Return the [x, y] coordinate for the center point of the cell that contains the specified text.  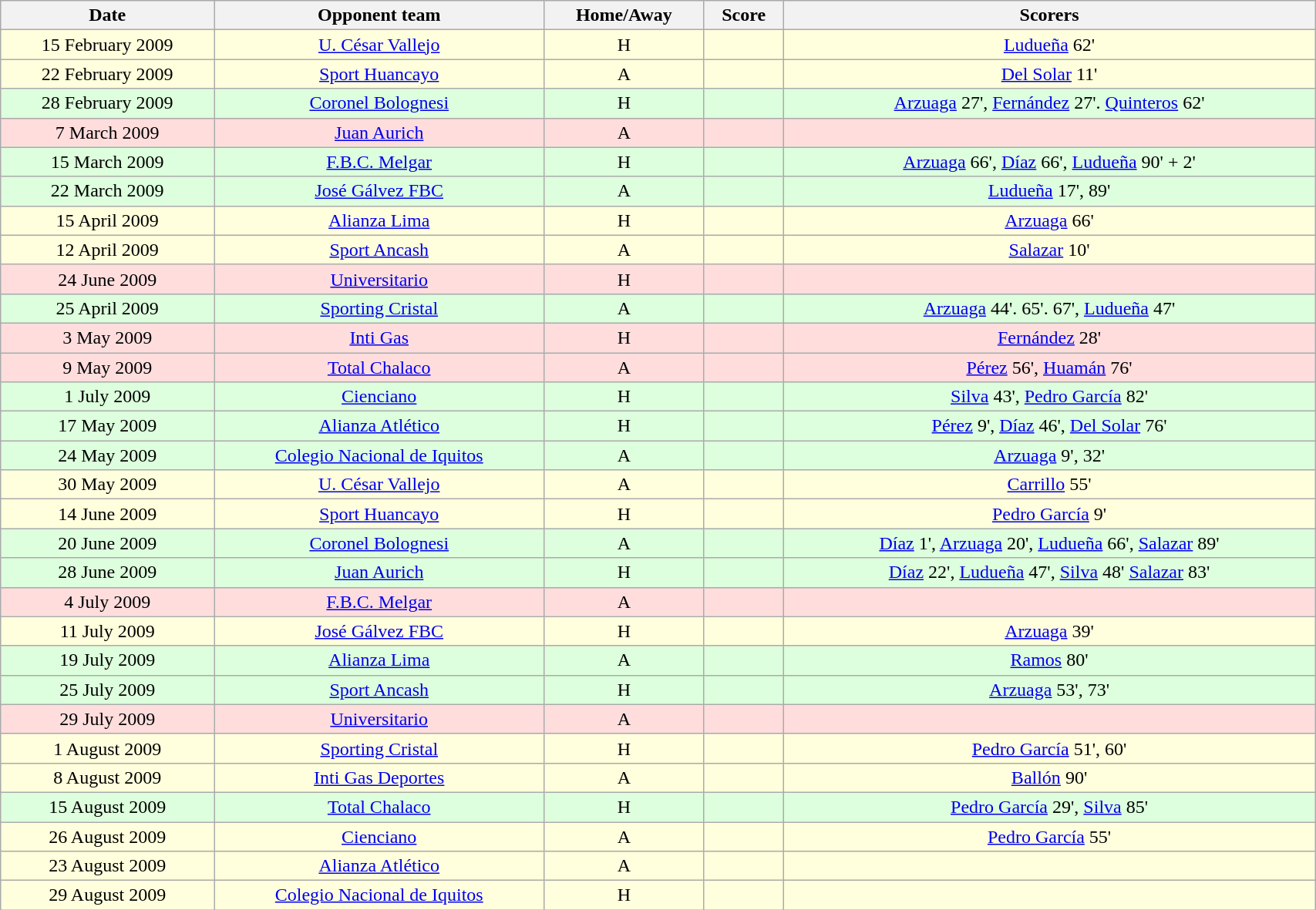
Arzuaga 44'. 65'. 67', Ludueña 47' [1048, 308]
15 April 2009 [108, 220]
Arzuaga 9', 32' [1048, 455]
Pedro García 9' [1048, 514]
12 April 2009 [108, 250]
Silva 43', Pedro García 82' [1048, 397]
Opponent team [379, 15]
Ramos 80' [1048, 660]
Del Solar 11' [1048, 74]
14 June 2009 [108, 514]
15 August 2009 [108, 807]
9 May 2009 [108, 368]
17 May 2009 [108, 426]
19 July 2009 [108, 660]
Scorers [1048, 15]
Salazar 10' [1048, 250]
15 March 2009 [108, 162]
30 May 2009 [108, 485]
Ludueña 17', 89' [1048, 191]
Fernández 28' [1048, 337]
Pedro García 51', 60' [1048, 748]
24 June 2009 [108, 279]
Pedro García 55' [1048, 836]
Inti Gas Deportes [379, 777]
Díaz 1', Arzuaga 20', Ludueña 66', Salazar 89' [1048, 543]
Díaz 22', Ludueña 47', Silva 48' Salazar 83' [1048, 573]
Arzuaga 53', 73' [1048, 690]
Carrillo 55' [1048, 485]
Inti Gas [379, 337]
Score [744, 15]
28 February 2009 [108, 103]
Ludueña 62' [1048, 45]
29 July 2009 [108, 719]
24 May 2009 [108, 455]
Ballón 90' [1048, 777]
Home/Away [624, 15]
28 June 2009 [108, 573]
1 August 2009 [108, 748]
Pérez 9', Díaz 46', Del Solar 76' [1048, 426]
11 July 2009 [108, 631]
15 February 2009 [108, 45]
Pérez 56', Huamán 76' [1048, 368]
25 July 2009 [108, 690]
1 July 2009 [108, 397]
Arzuaga 66' [1048, 220]
Date [108, 15]
8 August 2009 [108, 777]
29 August 2009 [108, 895]
26 August 2009 [108, 836]
Arzuaga 27', Fernández 27'. Quinteros 62' [1048, 103]
23 August 2009 [108, 866]
Arzuaga 39' [1048, 631]
Pedro García 29', Silva 85' [1048, 807]
3 May 2009 [108, 337]
4 July 2009 [108, 602]
Arzuaga 66', Díaz 66', Ludueña 90' + 2' [1048, 162]
25 April 2009 [108, 308]
20 June 2009 [108, 543]
22 February 2009 [108, 74]
22 March 2009 [108, 191]
7 March 2009 [108, 133]
